Determine the [x, y] coordinate at the center of the cell enclosing the given text.  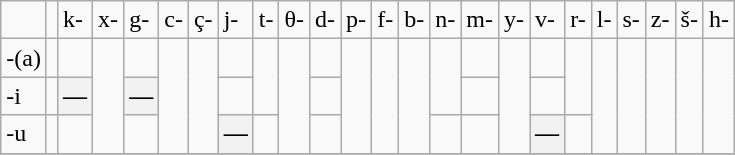
-(a) [24, 58]
y- [514, 20]
h- [718, 20]
k- [76, 20]
m- [480, 20]
v- [548, 20]
l- [604, 20]
j- [236, 20]
ç- [203, 20]
-u [24, 134]
-i [24, 96]
š- [689, 20]
c- [174, 20]
p- [356, 20]
n- [446, 20]
r- [578, 20]
d- [324, 20]
b- [414, 20]
g- [142, 20]
x- [108, 20]
f- [386, 20]
θ- [294, 20]
z- [660, 20]
s- [631, 20]
t- [266, 20]
